Find where the given text appears and provide that cell's center as (X, Y) coordinate. 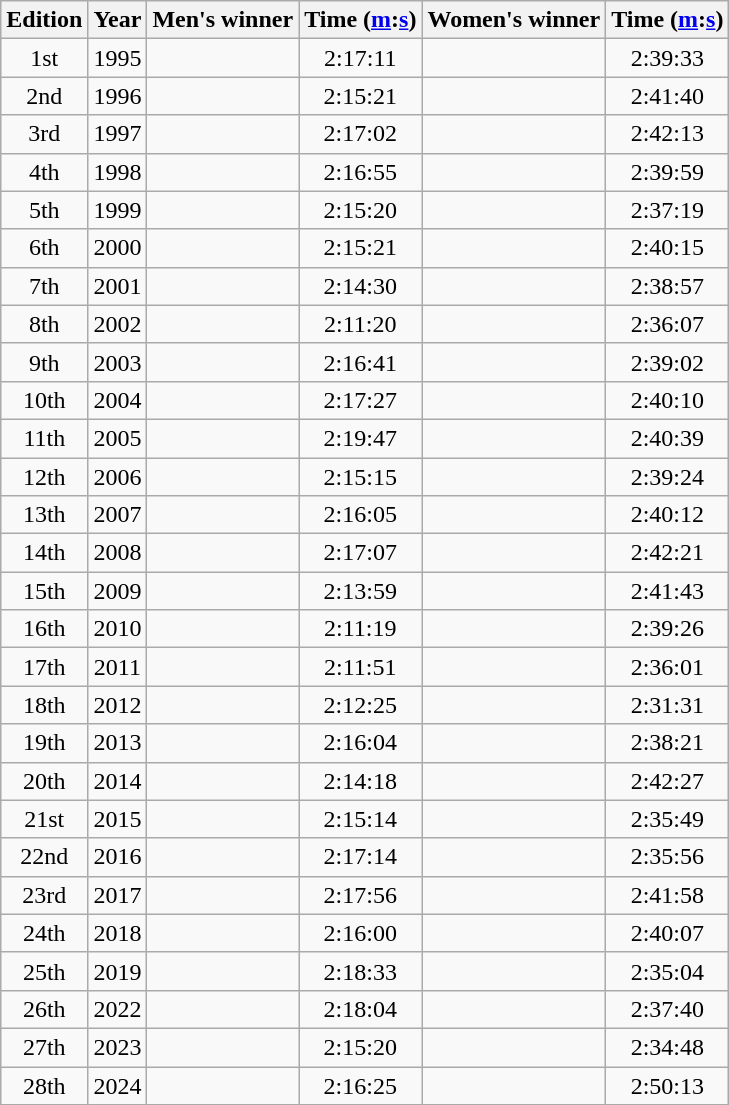
2:14:18 (360, 781)
2003 (118, 362)
1995 (118, 58)
2:16:55 (360, 172)
2:39:02 (668, 362)
2:16:41 (360, 362)
2:36:01 (668, 667)
2023 (118, 1047)
24th (44, 933)
2007 (118, 515)
2:17:02 (360, 134)
2:37:19 (668, 210)
2:18:33 (360, 971)
2:36:07 (668, 324)
2:40:39 (668, 438)
2:35:49 (668, 819)
2004 (118, 400)
2014 (118, 781)
2:16:04 (360, 743)
2:37:40 (668, 1009)
2:13:59 (360, 591)
8th (44, 324)
2013 (118, 743)
2:35:56 (668, 857)
2:42:13 (668, 134)
1999 (118, 210)
2:41:43 (668, 591)
2:50:13 (668, 1085)
2019 (118, 971)
2nd (44, 96)
22nd (44, 857)
1st (44, 58)
4th (44, 172)
2002 (118, 324)
2:11:20 (360, 324)
2:40:15 (668, 248)
3rd (44, 134)
2:35:04 (668, 971)
2:11:19 (360, 629)
Women's winner (514, 20)
2016 (118, 857)
2:15:15 (360, 477)
1997 (118, 134)
Year (118, 20)
2000 (118, 248)
2:12:25 (360, 705)
2:42:27 (668, 781)
2:38:57 (668, 286)
Edition (44, 20)
23rd (44, 895)
2018 (118, 933)
2024 (118, 1085)
27th (44, 1047)
25th (44, 971)
6th (44, 248)
20th (44, 781)
2012 (118, 705)
13th (44, 515)
2:31:31 (668, 705)
2:39:33 (668, 58)
28th (44, 1085)
2:17:56 (360, 895)
2:40:07 (668, 933)
17th (44, 667)
2:19:47 (360, 438)
16th (44, 629)
2010 (118, 629)
2:18:04 (360, 1009)
2:39:26 (668, 629)
18th (44, 705)
26th (44, 1009)
1998 (118, 172)
2:42:21 (668, 553)
10th (44, 400)
7th (44, 286)
14th (44, 553)
2:17:07 (360, 553)
Men's winner (223, 20)
2006 (118, 477)
2:40:10 (668, 400)
2:15:14 (360, 819)
2:39:24 (668, 477)
9th (44, 362)
2:11:51 (360, 667)
11th (44, 438)
2:17:27 (360, 400)
2:41:40 (668, 96)
15th (44, 591)
2008 (118, 553)
2:39:59 (668, 172)
2001 (118, 286)
2015 (118, 819)
12th (44, 477)
2011 (118, 667)
2:38:21 (668, 743)
2009 (118, 591)
2022 (118, 1009)
2:16:05 (360, 515)
1996 (118, 96)
2:14:30 (360, 286)
19th (44, 743)
2017 (118, 895)
2:41:58 (668, 895)
2:34:48 (668, 1047)
5th (44, 210)
2005 (118, 438)
21st (44, 819)
2:16:25 (360, 1085)
2:17:14 (360, 857)
2:17:11 (360, 58)
2:16:00 (360, 933)
2:40:12 (668, 515)
